Provide the [X, Y] coordinate of the cell's center where the given text is located.  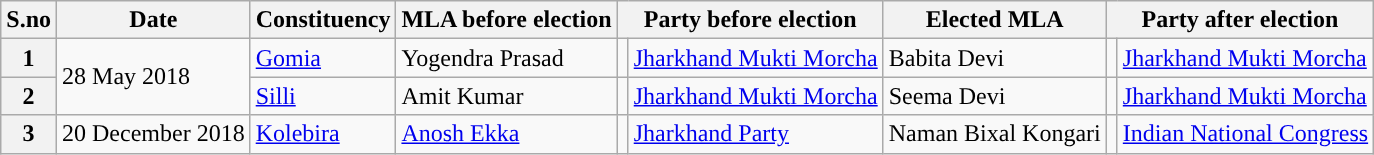
Party before election [750, 20]
20 December 2018 [154, 134]
Anosh Ekka [506, 134]
Party after election [1240, 20]
3 [29, 134]
Silli [323, 96]
Date [154, 20]
Amit Kumar [506, 96]
Constituency [323, 20]
1 [29, 58]
Jharkhand Party [756, 134]
Elected MLA [994, 20]
Indian National Congress [1245, 134]
S.no [29, 20]
Yogendra Prasad [506, 58]
MLA before election [506, 20]
Seema Devi [994, 96]
28 May 2018 [154, 77]
Babita Devi [994, 58]
Gomia [323, 58]
2 [29, 96]
Naman Bixal Kongari [994, 134]
Kolebira [323, 134]
